Output the [x, y] coordinate of the center of the cell containing the given text.  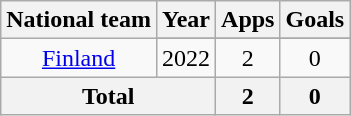
Finland [79, 58]
Total [108, 96]
National team [79, 20]
2022 [186, 58]
Year [186, 20]
Apps [248, 20]
Goals [315, 20]
